Extract the (X, Y) coordinate from the center of the cell holding the provided text.  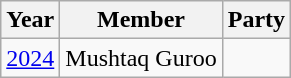
Year (30, 20)
Party (256, 20)
Member (141, 20)
2024 (30, 58)
Mushtaq Guroo (141, 58)
